Identify which cell holds the provided text, then report its [x, y] central coordinate. 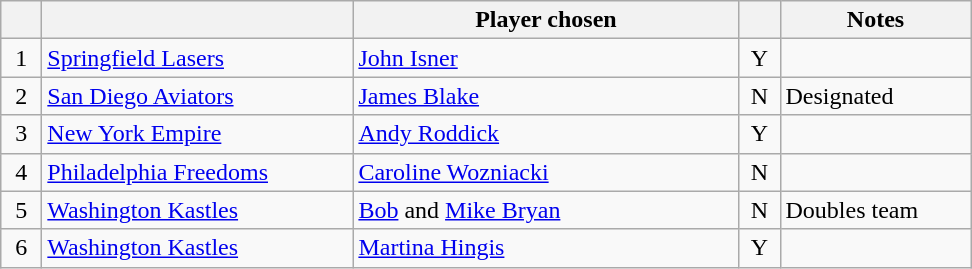
Designated [876, 96]
3 [22, 134]
Caroline Wozniacki [546, 172]
1 [22, 58]
2 [22, 96]
Martina Hingis [546, 248]
Bob and Mike Bryan [546, 210]
6 [22, 248]
John Isner [546, 58]
Andy Roddick [546, 134]
Player chosen [546, 20]
5 [22, 210]
Notes [876, 20]
San Diego Aviators [198, 96]
Springfield Lasers [198, 58]
4 [22, 172]
New York Empire [198, 134]
Philadelphia Freedoms [198, 172]
Doubles team [876, 210]
James Blake [546, 96]
